Scan for the cell matching the given text and deliver its [X, Y] coordinate at center. 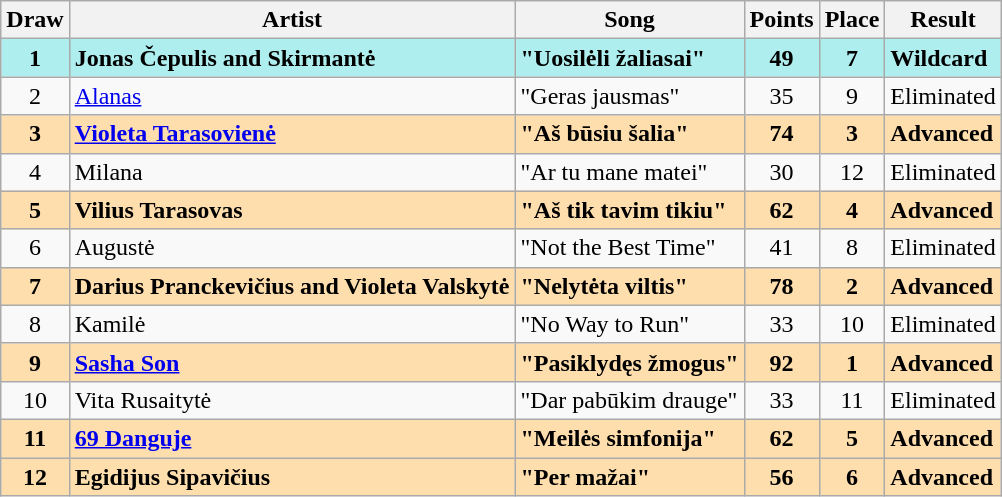
"Pasiklydęs žmogus" [630, 362]
Jonas Čepulis and Skirmantė [292, 58]
"Aš būsiu šalia" [630, 134]
69 Danguje [292, 438]
"Uosilėli žaliasai" [630, 58]
"Ar tu mane matei" [630, 172]
74 [782, 134]
35 [782, 96]
"Meilės simfonija" [630, 438]
"Not the Best Time" [630, 248]
Vilius Tarasovas [292, 210]
Points [782, 20]
41 [782, 248]
49 [782, 58]
Place [852, 20]
30 [782, 172]
Result [943, 20]
78 [782, 286]
Egidijus Sipavičius [292, 477]
"Dar pabūkim drauge" [630, 400]
Vita Rusaitytė [292, 400]
Milana [292, 172]
Augustė [292, 248]
Wildcard [943, 58]
92 [782, 362]
Kamilė [292, 324]
Sasha Son [292, 362]
Artist [292, 20]
Violeta Tarasovienė [292, 134]
"Nelytėta viltis" [630, 286]
"Geras jausmas" [630, 96]
"Aš tik tavim tikiu" [630, 210]
Alanas [292, 96]
Darius Pranckevičius and Violeta Valskytė [292, 286]
"Per mažai" [630, 477]
56 [782, 477]
Draw [35, 20]
"No Way to Run" [630, 324]
Song [630, 20]
